Output the [X, Y] coordinate of the center of the cell containing the given text.  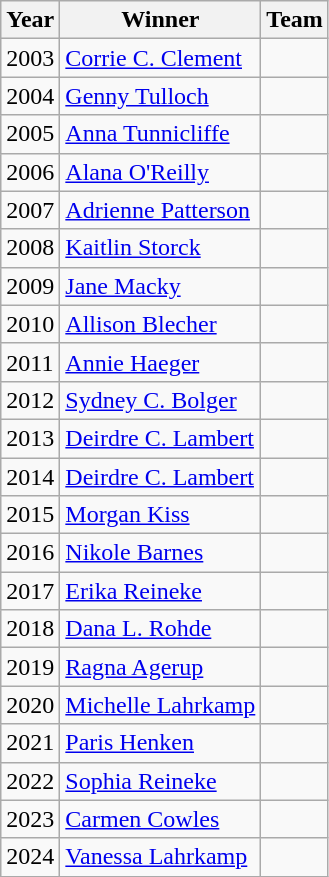
Annie Haeger [160, 362]
2019 [30, 667]
2012 [30, 400]
Alana O'Reilly [160, 172]
Winner [160, 20]
Dana L. Rohde [160, 629]
2003 [30, 58]
Year [30, 20]
Vanessa Lahrkamp [160, 857]
2007 [30, 210]
Sydney C. Bolger [160, 400]
2020 [30, 705]
2008 [30, 248]
2022 [30, 781]
Genny Tulloch [160, 96]
Ragna Agerup [160, 667]
Team [295, 20]
Morgan Kiss [160, 515]
2018 [30, 629]
Anna Tunnicliffe [160, 134]
2005 [30, 134]
2021 [30, 743]
2016 [30, 553]
Sophia Reineke [160, 781]
2010 [30, 324]
Carmen Cowles [160, 819]
Corrie C. Clement [160, 58]
2009 [30, 286]
Paris Henken [160, 743]
2017 [30, 591]
Nikole Barnes [160, 553]
Allison Blecher [160, 324]
2006 [30, 172]
Michelle Lahrkamp [160, 705]
2013 [30, 438]
2024 [30, 857]
2023 [30, 819]
Kaitlin Storck [160, 248]
Jane Macky [160, 286]
2004 [30, 96]
2011 [30, 362]
Adrienne Patterson [160, 210]
2014 [30, 477]
2015 [30, 515]
Erika Reineke [160, 591]
